Search for the cell housing the specified text and yield its [X, Y] center coordinate. 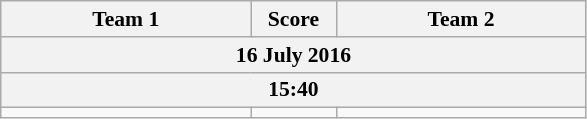
15:40 [294, 90]
Team 2 [461, 19]
16 July 2016 [294, 55]
Score [294, 19]
Team 1 [126, 19]
